Identify which cell holds the provided text, then report its [X, Y] central coordinate. 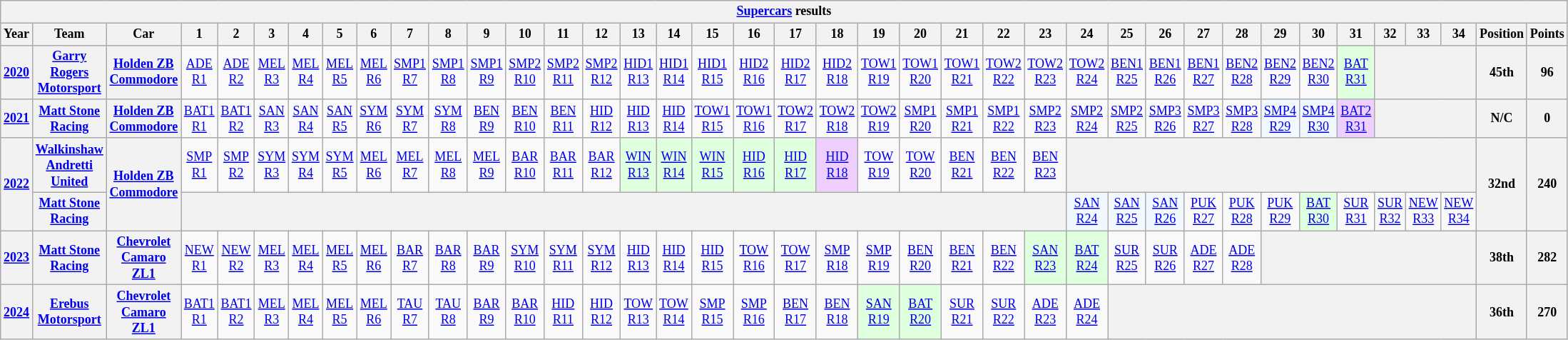
25 [1127, 34]
TOW2R24 [1086, 72]
BARR8 [448, 258]
2023 [17, 258]
8 [448, 34]
SANR5 [340, 119]
BENR11 [564, 119]
TOW2R23 [1045, 72]
MELR9 [487, 165]
29 [1281, 34]
SYMR6 [374, 119]
TOWR17 [795, 258]
BENR10 [525, 119]
TOW1R16 [754, 119]
SMP4R30 [1318, 119]
WINR14 [674, 165]
SURR26 [1165, 258]
MELR7 [410, 165]
SANR4 [306, 119]
TOW1R15 [712, 119]
0 [1547, 119]
18 [837, 34]
BEN1R26 [1165, 72]
ADER27 [1203, 258]
SURR32 [1390, 211]
Garry Rogers Motorsport [69, 72]
SMPR16 [754, 312]
BEN2R28 [1242, 72]
ADER1 [200, 72]
SMP2R23 [1045, 119]
BEN1R25 [1127, 72]
2022 [17, 184]
N/C [1502, 119]
TOW2R19 [879, 119]
HIDR17 [795, 165]
TOWR19 [879, 165]
5 [340, 34]
1 [200, 34]
ADER28 [1242, 258]
TOW2R22 [1004, 72]
WINR13 [638, 165]
PUKR28 [1242, 211]
Walkinshaw Andretti United [69, 165]
SYMR5 [340, 165]
BATR24 [1086, 258]
32nd [1502, 184]
SMP4R29 [1281, 119]
15 [712, 34]
TOWR16 [754, 258]
2024 [17, 312]
SMP2R24 [1086, 119]
HID1R14 [674, 72]
SANR19 [879, 312]
SMP1R8 [448, 72]
BEN2R29 [1281, 72]
BENR17 [795, 312]
HID1R15 [712, 72]
BENR9 [487, 119]
WINR15 [712, 165]
23 [1045, 34]
6 [374, 34]
TOW2R18 [837, 119]
34 [1459, 34]
SURR25 [1127, 258]
21 [962, 34]
27 [1203, 34]
SMP2R11 [564, 72]
HID1R13 [638, 72]
TOWR20 [920, 165]
17 [795, 34]
BARR11 [564, 165]
SYMR4 [306, 165]
BENR23 [1045, 165]
SMP2R25 [1127, 119]
24 [1086, 34]
14 [674, 34]
SYMR7 [410, 119]
HIDR16 [754, 165]
NEWR2 [236, 258]
240 [1547, 184]
20 [920, 34]
TAUR8 [448, 312]
BATR30 [1318, 211]
TAUR7 [410, 312]
NEWR33 [1423, 211]
96 [1547, 72]
SANR25 [1127, 211]
SMP2R10 [525, 72]
SURR22 [1004, 312]
NEWR1 [200, 258]
36th [1502, 312]
TOW1R19 [879, 72]
Team [69, 34]
31 [1356, 34]
SMP3R26 [1165, 119]
BEN1R27 [1203, 72]
SMPR15 [712, 312]
ADER24 [1086, 312]
HID2R16 [754, 72]
SANR23 [1045, 258]
SMP2R12 [601, 72]
TOWR14 [674, 312]
2 [236, 34]
NEWR34 [1459, 211]
38th [1502, 258]
SMP1R9 [487, 72]
SMPR18 [837, 258]
Supercars results [784, 11]
28 [1242, 34]
SURR31 [1356, 211]
ADER23 [1045, 312]
SMP3R28 [1242, 119]
BENR20 [920, 258]
22 [1004, 34]
270 [1547, 312]
HID2R18 [837, 72]
TOWR13 [638, 312]
SMPR2 [236, 165]
12 [601, 34]
SANR24 [1086, 211]
2020 [17, 72]
SANR26 [1165, 211]
Points [1547, 34]
19 [879, 34]
ADER2 [236, 72]
BEN2R30 [1318, 72]
BATR20 [920, 312]
2021 [17, 119]
PUKR27 [1203, 211]
3 [272, 34]
SYMR12 [601, 258]
30 [1318, 34]
SMP1R7 [410, 72]
4 [306, 34]
TOW1R20 [920, 72]
SYMR10 [525, 258]
Year [17, 34]
MELR8 [448, 165]
HIDR15 [712, 258]
SMP3R27 [1203, 119]
PUKR29 [1281, 211]
SYMR11 [564, 258]
SANR3 [272, 119]
SYMR3 [272, 165]
BENR18 [837, 312]
SMP1R22 [1004, 119]
Erebus Motorsport [69, 312]
Position [1502, 34]
282 [1547, 258]
SMPR1 [200, 165]
TOW2R17 [795, 119]
TOW1R21 [962, 72]
HID2R17 [795, 72]
SMPR19 [879, 258]
HIDR18 [837, 165]
Car [143, 34]
SURR21 [962, 312]
11 [564, 34]
BARR12 [601, 165]
32 [1390, 34]
BAT2R31 [1356, 119]
7 [410, 34]
33 [1423, 34]
SYMR8 [448, 119]
9 [487, 34]
SMP1R20 [920, 119]
45th [1502, 72]
10 [525, 34]
BARR7 [410, 258]
HIDR11 [564, 312]
13 [638, 34]
16 [754, 34]
26 [1165, 34]
SMP1R21 [962, 119]
BATR31 [1356, 72]
